Return [x, y] of the center of cell containing provided text 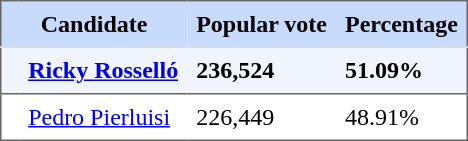
Percentage [402, 24]
226,449 [262, 117]
51.09% [402, 70]
48.91% [402, 117]
Candidate [94, 24]
Popular vote [262, 24]
Pedro Pierluisi [103, 117]
236,524 [262, 70]
Ricky Rosselló [103, 70]
